Detect which cell encompasses the target text, then output its (x, y) center coordinate. 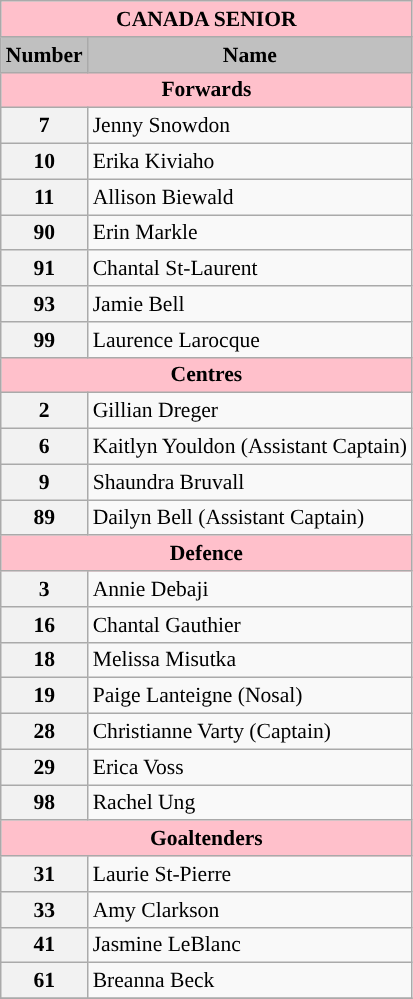
Laurie St-Pierre (250, 874)
18 (44, 660)
10 (44, 162)
98 (44, 803)
99 (44, 340)
6 (44, 447)
Kaitlyn Youldon (Assistant Captain) (250, 447)
2 (44, 411)
91 (44, 269)
19 (44, 696)
Laurence Larocque (250, 340)
Chantal Gauthier (250, 625)
Paige Lanteigne (Nosal) (250, 696)
Goaltenders (206, 839)
CANADA SENIOR (206, 19)
Dailyn Bell (Assistant Captain) (250, 518)
Melissa Misutka (250, 660)
33 (44, 910)
Gillian Dreger (250, 411)
Shaundra Bruvall (250, 482)
Rachel Ung (250, 803)
Defence (206, 554)
Number (44, 55)
28 (44, 732)
Jenny Snowdon (250, 126)
3 (44, 589)
Chantal St-Laurent (250, 269)
Breanna Beck (250, 981)
Forwards (206, 90)
Centres (206, 375)
Christianne Varty (Captain) (250, 732)
31 (44, 874)
Erica Voss (250, 767)
Erin Markle (250, 233)
29 (44, 767)
Jamie Bell (250, 304)
Allison Biewald (250, 197)
11 (44, 197)
61 (44, 981)
Amy Clarkson (250, 910)
41 (44, 945)
Jasmine LeBlanc (250, 945)
9 (44, 482)
Annie Debaji (250, 589)
16 (44, 625)
93 (44, 304)
7 (44, 126)
Erika Kiviaho (250, 162)
89 (44, 518)
Name (250, 55)
90 (44, 233)
